Pinpoint the cell where the given text exists, returning its (X, Y) midpoint coordinate. 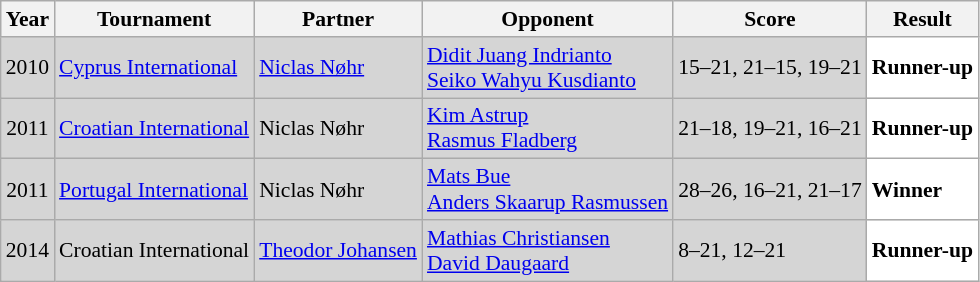
15–21, 21–15, 19–21 (770, 68)
Portugal International (154, 190)
Opponent (548, 19)
Tournament (154, 19)
2010 (28, 68)
Year (28, 19)
8–21, 12–21 (770, 250)
Kim Astrup Rasmus Fladberg (548, 128)
Result (922, 19)
28–26, 16–21, 21–17 (770, 190)
Winner (922, 190)
Mathias Christiansen David Daugaard (548, 250)
Partner (338, 19)
Didit Juang Indrianto Seiko Wahyu Kusdianto (548, 68)
21–18, 19–21, 16–21 (770, 128)
Theodor Johansen (338, 250)
Score (770, 19)
Cyprus International (154, 68)
2014 (28, 250)
Mats Bue Anders Skaarup Rasmussen (548, 190)
